Pinpoint the cell where the given text exists, returning its [X, Y] midpoint coordinate. 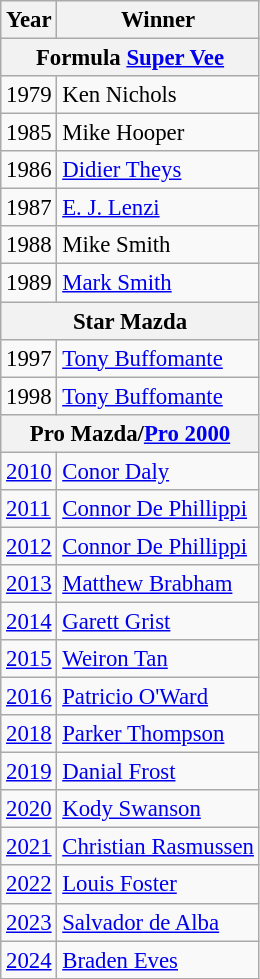
Danial Frost [158, 772]
Year [29, 20]
2020 [29, 809]
Patricio O'Ward [158, 697]
1988 [29, 245]
2015 [29, 659]
Mike Smith [158, 245]
1997 [29, 358]
Christian Rasmussen [158, 847]
2023 [29, 922]
Star Mazda [130, 321]
1986 [29, 170]
1979 [29, 95]
2022 [29, 885]
2019 [29, 772]
E. J. Lenzi [158, 208]
Mark Smith [158, 283]
Weiron Tan [158, 659]
Mike Hooper [158, 133]
2011 [29, 509]
2013 [29, 584]
2010 [29, 471]
Garett Grist [158, 621]
Pro Mazda/Pro 2000 [130, 433]
2018 [29, 734]
Conor Daly [158, 471]
1989 [29, 283]
2012 [29, 546]
2016 [29, 697]
2024 [29, 960]
Didier Theys [158, 170]
1985 [29, 133]
Louis Foster [158, 885]
Matthew Brabham [158, 584]
1987 [29, 208]
Braden Eves [158, 960]
Salvador de Alba [158, 922]
Parker Thompson [158, 734]
2014 [29, 621]
Kody Swanson [158, 809]
2021 [29, 847]
Formula Super Vee [130, 58]
1998 [29, 396]
Winner [158, 20]
Ken Nichols [158, 95]
